From the cell containing the given text, extract its center point as [X, Y] coordinate. 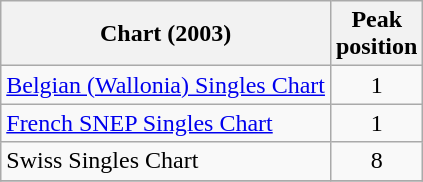
Chart (2003) [166, 34]
Swiss Singles Chart [166, 161]
Belgian (Wallonia) Singles Chart [166, 85]
8 [376, 161]
Peakposition [376, 34]
French SNEP Singles Chart [166, 123]
